For the text-containing cell, return its midpoint in [X, Y] coordinate format. 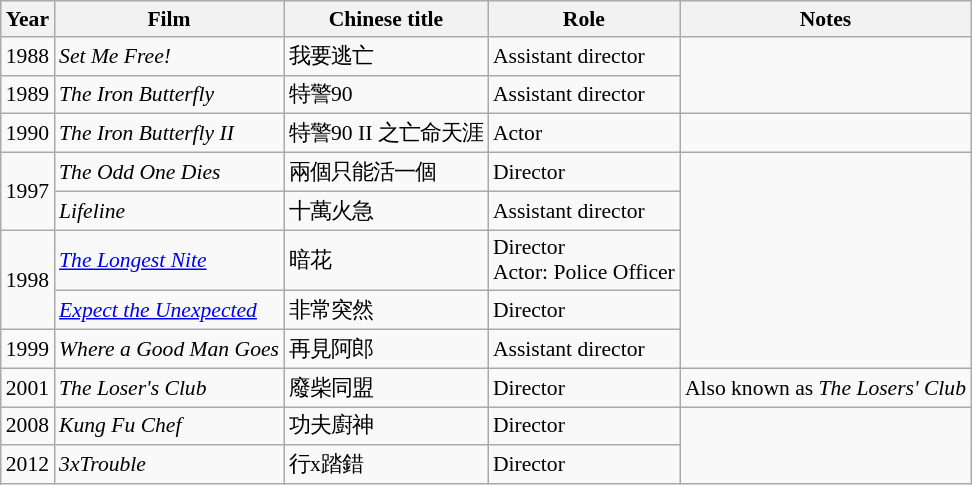
Expect the Unexpected [169, 310]
再見阿郎 [386, 350]
Chinese title [386, 19]
1997 [28, 192]
1998 [28, 280]
特警90 [386, 94]
The Iron Butterfly [169, 94]
特警90 II 之亡命天涯 [386, 134]
2008 [28, 426]
暗花 [386, 260]
十萬火急 [386, 210]
Year [28, 19]
Notes [826, 19]
The Longest Nite [169, 260]
Kung Fu Chef [169, 426]
Also known as The Losers' Club [826, 388]
Role [584, 19]
兩個只能活一個 [386, 172]
The Loser's Club [169, 388]
The Iron Butterfly II [169, 134]
Set Me Free! [169, 56]
Actor [584, 134]
Lifeline [169, 210]
功夫廚神 [386, 426]
1988 [28, 56]
廢柴同盟 [386, 388]
Where a Good Man Goes [169, 350]
DirectorActor: Police Officer [584, 260]
我要逃亡 [386, 56]
Film [169, 19]
The Odd One Dies [169, 172]
2012 [28, 466]
1999 [28, 350]
3xTrouble [169, 466]
1989 [28, 94]
非常突然 [386, 310]
1990 [28, 134]
行x踏錯 [386, 466]
2001 [28, 388]
